Return the (X, Y) coordinate for the center point of the cell that contains the specified text.  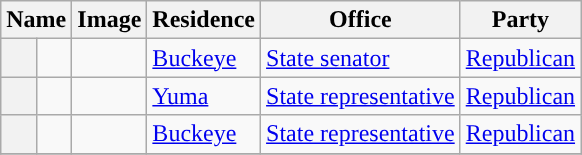
State senator (361, 58)
Party (520, 20)
Yuma (204, 96)
Image (110, 20)
Office (361, 20)
Name (36, 20)
Residence (204, 20)
